Capture the cell that displays the provided text and extract its (x, y) central coordinate. 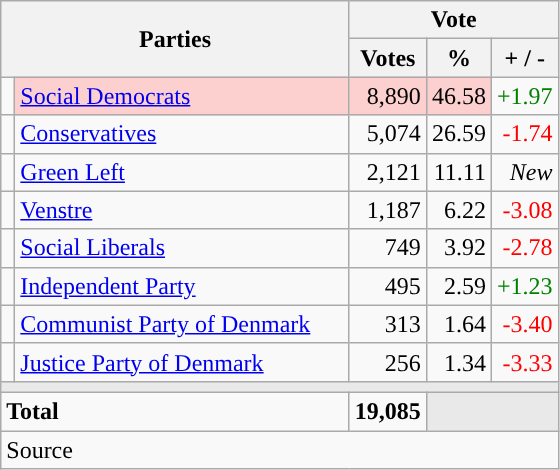
Source (280, 449)
% (458, 58)
495 (388, 286)
Social Democrats (182, 96)
2,121 (388, 172)
313 (388, 324)
Total (176, 411)
6.22 (458, 210)
+1.97 (524, 96)
Green Left (182, 172)
+1.23 (524, 286)
-3.08 (524, 210)
1.64 (458, 324)
Venstre (182, 210)
19,085 (388, 411)
Social Liberals (182, 248)
Vote (454, 20)
Justice Party of Denmark (182, 362)
26.59 (458, 134)
749 (388, 248)
8,890 (388, 96)
2.59 (458, 286)
-3.33 (524, 362)
Communist Party of Denmark (182, 324)
Independent Party (182, 286)
-3.40 (524, 324)
5,074 (388, 134)
+ / - (524, 58)
3.92 (458, 248)
1.34 (458, 362)
-1.74 (524, 134)
Parties (176, 39)
46.58 (458, 96)
New (524, 172)
1,187 (388, 210)
11.11 (458, 172)
-2.78 (524, 248)
Votes (388, 58)
256 (388, 362)
Conservatives (182, 134)
